Capture the cell that displays the provided text and extract its [x, y] central coordinate. 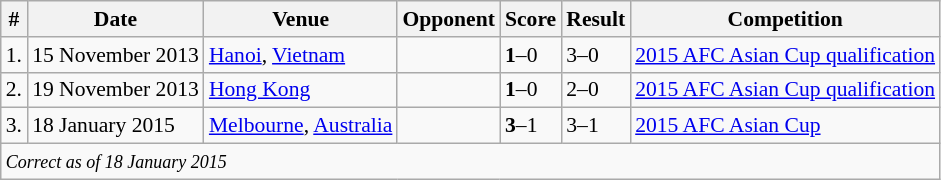
Date [116, 19]
3. [14, 126]
Hanoi, Vietnam [301, 55]
Competition [785, 19]
Result [596, 19]
15 November 2013 [116, 55]
Melbourne, Australia [301, 126]
Opponent [448, 19]
Score [530, 19]
Hong Kong [301, 90]
Correct as of 18 January 2015 [470, 162]
# [14, 19]
2–0 [596, 90]
3–0 [596, 55]
19 November 2013 [116, 90]
2. [14, 90]
Venue [301, 19]
18 January 2015 [116, 126]
1. [14, 55]
2015 AFC Asian Cup [785, 126]
